Identify which cell holds the provided text, then report its (x, y) central coordinate. 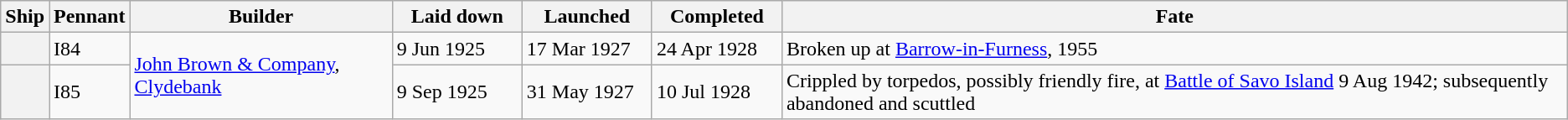
17 Mar 1927 (586, 49)
Pennant (90, 17)
24 Apr 1928 (717, 49)
I84 (90, 49)
I85 (90, 92)
9 Jun 1925 (457, 49)
9 Sep 1925 (457, 92)
31 May 1927 (586, 92)
Completed (717, 17)
Builder (261, 17)
10 Jul 1928 (717, 92)
Crippled by torpedos, possibly friendly fire, at Battle of Savo Island 9 Aug 1942; subsequently abandoned and scuttled (1174, 92)
Fate (1174, 17)
Ship (25, 17)
John Brown & Company, Clydebank (261, 76)
Launched (586, 17)
Broken up at Barrow-in-Furness, 1955 (1174, 49)
Laid down (457, 17)
